Determine the [x, y] coordinate at the center of the cell enclosing the given text.  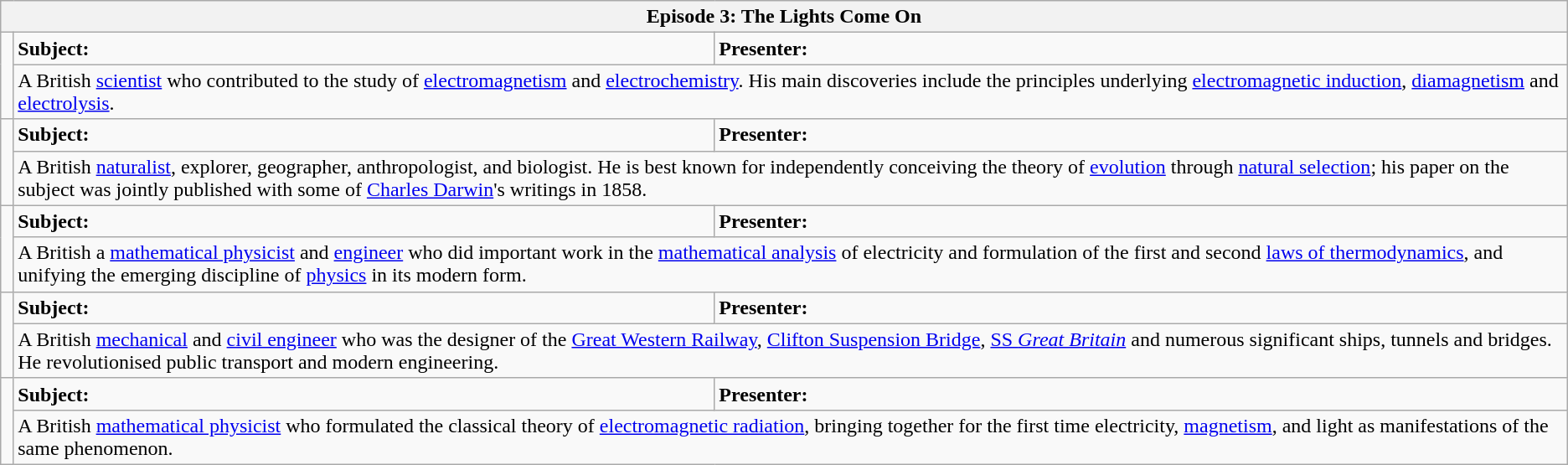
Episode 3: The Lights Come On [784, 17]
